Output the (x, y) coordinate of the center of the cell containing the given text.  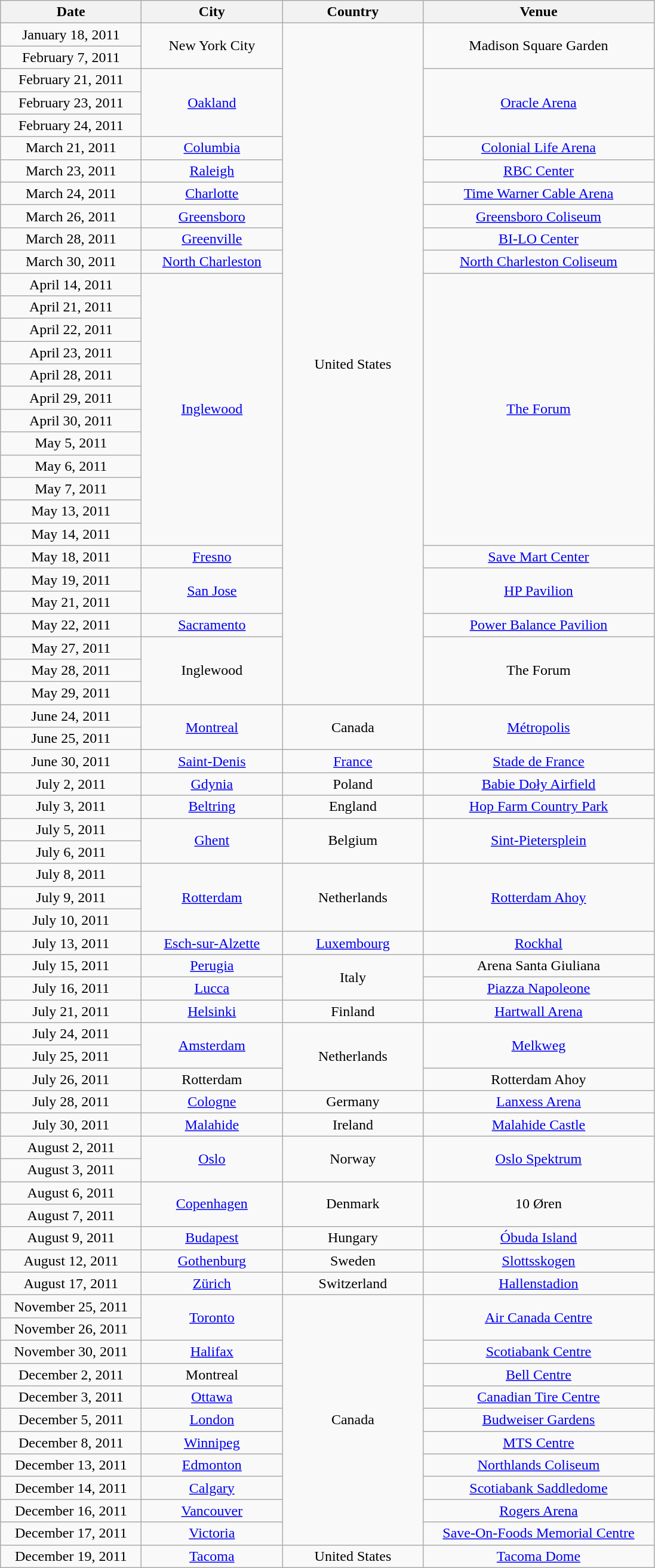
London (212, 1420)
July 13, 2011 (71, 943)
Hartwall Arena (539, 1011)
Malahide Castle (539, 1125)
July 24, 2011 (71, 1034)
Gdynia (212, 784)
June 25, 2011 (71, 739)
Stade de France (539, 761)
December 13, 2011 (71, 1465)
Country (353, 12)
New York City (212, 46)
Babie Doły Airfield (539, 784)
Save-On-Foods Memorial Centre (539, 1533)
Piazza Napoleone (539, 988)
Greensboro Coliseum (539, 216)
Vancouver (212, 1511)
MTS Centre (539, 1443)
BI-LO Center (539, 239)
Zürich (212, 1283)
November 25, 2011 (71, 1306)
March 26, 2011 (71, 216)
July 3, 2011 (71, 807)
Germany (353, 1102)
June 30, 2011 (71, 761)
August 7, 2011 (71, 1215)
March 23, 2011 (71, 171)
Copenhagen (212, 1204)
Victoria (212, 1533)
Scotiabank Saddledome (539, 1488)
July 2, 2011 (71, 784)
North Charleston Coliseum (539, 261)
Slottsskogen (539, 1261)
Malahide (212, 1125)
Time Warner Cable Arena (539, 193)
July 21, 2011 (71, 1011)
Bell Centre (539, 1374)
August 12, 2011 (71, 1261)
December 19, 2011 (71, 1556)
August 2, 2011 (71, 1147)
Poland (353, 784)
December 8, 2011 (71, 1443)
Save Mart Center (539, 557)
May 28, 2011 (71, 671)
Gothenburg (212, 1261)
August 6, 2011 (71, 1193)
Ghent (212, 841)
February 21, 2011 (71, 80)
July 10, 2011 (71, 920)
Toronto (212, 1317)
November 30, 2011 (71, 1351)
Sacramento (212, 625)
Finland (353, 1011)
June 24, 2011 (71, 716)
April 22, 2011 (71, 330)
December 17, 2011 (71, 1533)
July 28, 2011 (71, 1102)
Ottawa (212, 1397)
December 16, 2011 (71, 1511)
May 6, 2011 (71, 466)
April 29, 2011 (71, 398)
May 7, 2011 (71, 489)
Hop Farm Country Park (539, 807)
March 28, 2011 (71, 239)
July 30, 2011 (71, 1125)
Sint-Pietersplein (539, 841)
Charlotte (212, 193)
Denmark (353, 1204)
Lanxess Arena (539, 1102)
Fresno (212, 557)
August 9, 2011 (71, 1238)
May 13, 2011 (71, 511)
December 5, 2011 (71, 1420)
Oracle Arena (539, 103)
Tacoma (212, 1556)
Esch-sur-Alzette (212, 943)
February 23, 2011 (71, 103)
May 19, 2011 (71, 579)
February 24, 2011 (71, 125)
December 3, 2011 (71, 1397)
July 16, 2011 (71, 988)
July 5, 2011 (71, 829)
Beltring (212, 807)
Halifax (212, 1351)
Budweiser Gardens (539, 1420)
Perugia (212, 965)
May 18, 2011 (71, 557)
Saint-Denis (212, 761)
December 14, 2011 (71, 1488)
Oslo (212, 1159)
Switzerland (353, 1283)
Budapest (212, 1238)
May 22, 2011 (71, 625)
August 17, 2011 (71, 1283)
Venue (539, 12)
Raleigh (212, 171)
May 29, 2011 (71, 693)
Canadian Tire Centre (539, 1397)
Columbia (212, 148)
Italy (353, 977)
Edmonton (212, 1465)
Óbuda Island (539, 1238)
Colonial Life Arena (539, 148)
November 26, 2011 (71, 1329)
England (353, 807)
March 21, 2011 (71, 148)
May 21, 2011 (71, 602)
Melkweg (539, 1045)
Belgium (353, 841)
Cologne (212, 1102)
April 23, 2011 (71, 353)
December 2, 2011 (71, 1374)
Norway (353, 1159)
Helsinki (212, 1011)
Winnipeg (212, 1443)
April 30, 2011 (71, 421)
Oakland (212, 103)
May 5, 2011 (71, 443)
Northlands Coliseum (539, 1465)
July 15, 2011 (71, 965)
April 14, 2011 (71, 285)
North Charleston (212, 261)
July 26, 2011 (71, 1079)
Amsterdam (212, 1045)
July 8, 2011 (71, 875)
May 27, 2011 (71, 647)
San Jose (212, 591)
July 6, 2011 (71, 852)
Arena Santa Giuliana (539, 965)
HP Pavilion (539, 591)
Luxembourg (353, 943)
Power Balance Pavilion (539, 625)
January 18, 2011 (71, 35)
August 3, 2011 (71, 1170)
Sweden (353, 1261)
July 9, 2011 (71, 897)
Calgary (212, 1488)
May 14, 2011 (71, 534)
April 28, 2011 (71, 375)
Tacoma Dome (539, 1556)
Oslo Spektrum (539, 1159)
Scotiabank Centre (539, 1351)
July 25, 2011 (71, 1057)
March 30, 2011 (71, 261)
Rockhal (539, 943)
Ireland (353, 1125)
March 24, 2011 (71, 193)
Lucca (212, 988)
Hungary (353, 1238)
Air Canada Centre (539, 1317)
Greensboro (212, 216)
Greenville (212, 239)
Date (71, 12)
RBC Center (539, 171)
Métropolis (539, 727)
10 Øren (539, 1204)
France (353, 761)
Madison Square Garden (539, 46)
February 7, 2011 (71, 57)
Rogers Arena (539, 1511)
April 21, 2011 (71, 307)
Hallenstadion (539, 1283)
City (212, 12)
